Identify which cell holds the provided text, then report its (X, Y) central coordinate. 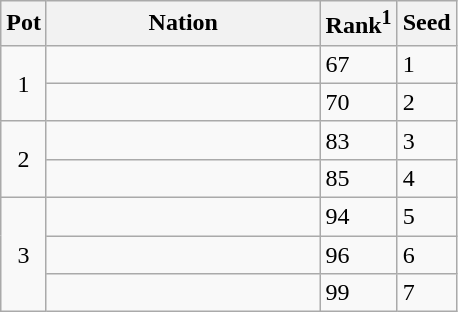
Rank1 (358, 24)
7 (426, 293)
Seed (426, 24)
5 (426, 217)
Pot (24, 24)
94 (358, 217)
99 (358, 293)
83 (358, 140)
4 (426, 178)
70 (358, 102)
96 (358, 255)
67 (358, 64)
85 (358, 178)
6 (426, 255)
Nation (183, 24)
